Determine the [X, Y] coordinate at the center of the cell enclosing the given text.  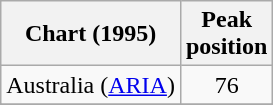
Peakposition [226, 34]
Australia (ARIA) [91, 85]
76 [226, 85]
Chart (1995) [91, 34]
